Scan for the cell matching the given text and deliver its [X, Y] coordinate at center. 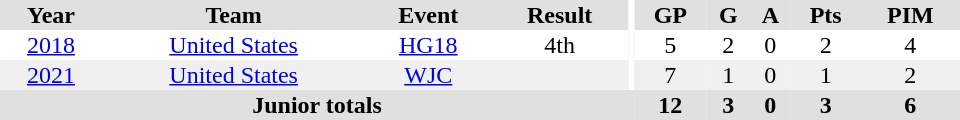
2021 [51, 75]
Team [234, 15]
4th [560, 45]
5 [670, 45]
Result [560, 15]
HG18 [428, 45]
Year [51, 15]
Pts [826, 15]
12 [670, 105]
7 [670, 75]
4 [910, 45]
WJC [428, 75]
6 [910, 105]
G [728, 15]
Event [428, 15]
GP [670, 15]
PIM [910, 15]
Junior totals [317, 105]
2018 [51, 45]
A [770, 15]
